Pinpoint the cell where the given text exists, returning its [x, y] midpoint coordinate. 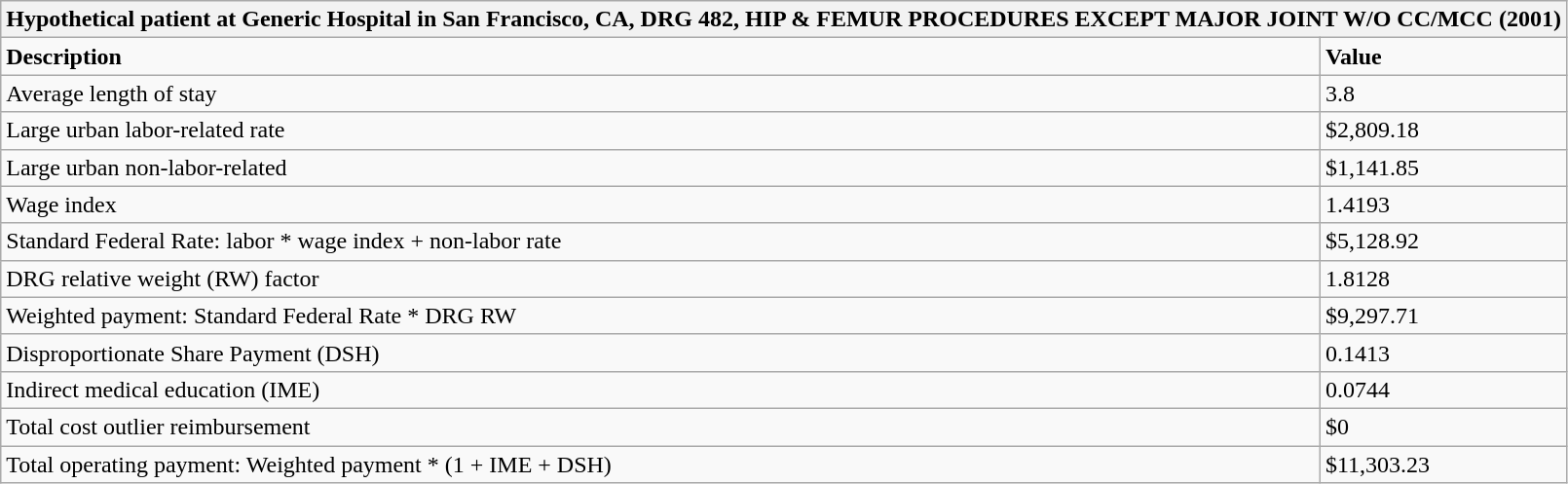
DRG relative weight (RW) factor [660, 279]
3.8 [1443, 93]
$11,303.23 [1443, 465]
1.8128 [1443, 279]
Average length of stay [660, 93]
Large urban non-labor-related [660, 168]
Standard Federal Rate: labor * wage index + non-labor rate [660, 242]
Weighted payment: Standard Federal Rate * DRG RW [660, 316]
Large urban labor-related rate [660, 130]
Description [660, 56]
Total operating payment: Weighted payment * (1 + IME + DSH) [660, 465]
1.4193 [1443, 205]
$1,141.85 [1443, 168]
Value [1443, 56]
$9,297.71 [1443, 316]
$0 [1443, 427]
Disproportionate Share Payment (DSH) [660, 353]
$5,128.92 [1443, 242]
$2,809.18 [1443, 130]
Hypothetical patient at Generic Hospital in San Francisco, CA, DRG 482, HIP & FEMUR PROCEDURES EXCEPT MAJOR JOINT W/O CC/MCC (2001) [784, 19]
0.1413 [1443, 353]
0.0744 [1443, 390]
Indirect medical education (IME) [660, 390]
Total cost outlier reimbursement [660, 427]
Wage index [660, 205]
